Return [X, Y] of the center of cell containing provided text 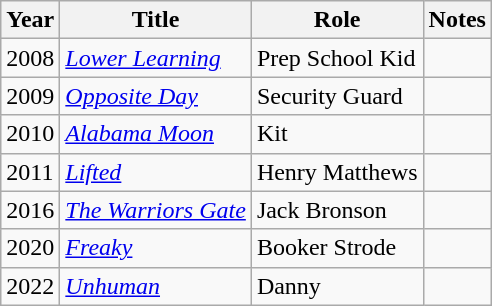
2010 [30, 134]
Year [30, 20]
Title [156, 20]
Kit [337, 134]
Lower Learning [156, 58]
Jack Bronson [337, 210]
2020 [30, 248]
2008 [30, 58]
Notes [457, 20]
Lifted [156, 172]
Danny [337, 286]
Opposite Day [156, 96]
Unhuman [156, 286]
2016 [30, 210]
Prep School Kid [337, 58]
2011 [30, 172]
Alabama Moon [156, 134]
Role [337, 20]
Booker Strode [337, 248]
Security Guard [337, 96]
2009 [30, 96]
2022 [30, 286]
Freaky [156, 248]
Henry Matthews [337, 172]
The Warriors Gate [156, 210]
